For the text-containing cell, return its midpoint in (x, y) coordinate format. 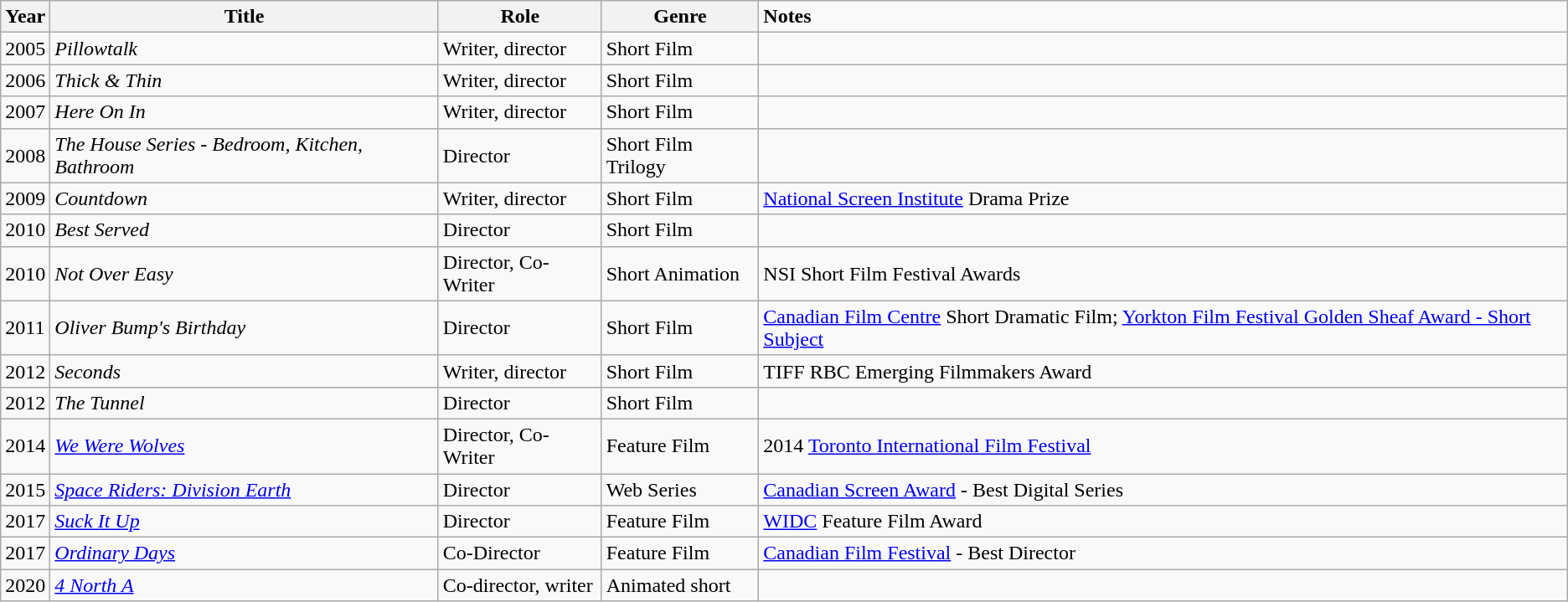
2014 (25, 445)
Year (25, 17)
WIDC Feature Film Award (1163, 522)
Title (245, 17)
Thick & Thin (245, 80)
Suck It Up (245, 522)
Short Film Trilogy (680, 156)
2011 (25, 328)
Not Over Easy (245, 273)
2007 (25, 112)
Here On In (245, 112)
TIFF RBC Emerging Filmmakers Award (1163, 371)
National Screen Institute Drama Prize (1163, 198)
2005 (25, 49)
2020 (25, 585)
Animated short (680, 585)
Short Animation (680, 273)
2009 (25, 198)
Genre (680, 17)
Co-Director (519, 553)
Notes (1163, 17)
2006 (25, 80)
Ordinary Days (245, 553)
2008 (25, 156)
2014 Toronto International Film Festival (1163, 445)
Role (519, 17)
Oliver Bump's Birthday (245, 328)
4 North A (245, 585)
We Were Wolves (245, 445)
Co-director, writer (519, 585)
The House Series - Bedroom, Kitchen, Bathroom (245, 156)
Best Served (245, 230)
Pillowtalk (245, 49)
2015 (25, 490)
NSI Short Film Festival Awards (1163, 273)
Space Riders: Division Earth (245, 490)
Countdown (245, 198)
Web Series (680, 490)
Canadian Film Festival - Best Director (1163, 553)
Canadian Screen Award - Best Digital Series (1163, 490)
The Tunnel (245, 403)
Seconds (245, 371)
Canadian Film Centre Short Dramatic Film; Yorkton Film Festival Golden Sheaf Award - Short Subject (1163, 328)
